Detect which cell encompasses the target text, then output its (x, y) center coordinate. 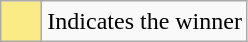
Indicates the winner (145, 22)
